Find where the given text appears and provide that cell's center as (x, y) coordinate. 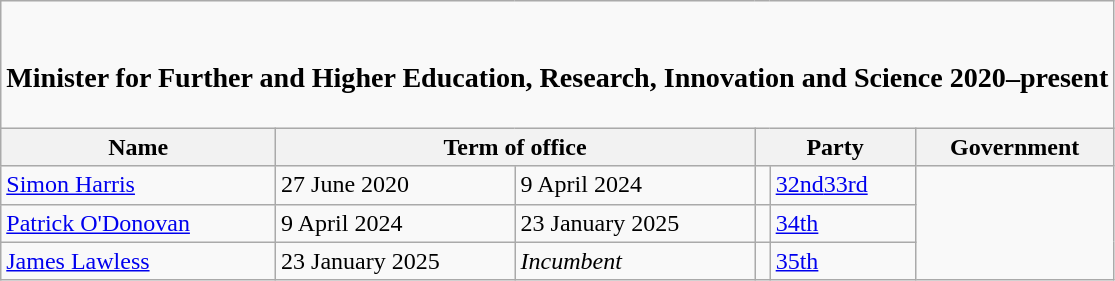
Incumbent (635, 261)
Party (836, 147)
Term of office (516, 147)
34th (842, 223)
Patrick O'Donovan (138, 223)
Government (1015, 147)
Simon Harris (138, 185)
James Lawless (138, 261)
35th (842, 261)
32nd33rd (842, 185)
Minister for Further and Higher Education, Research, Innovation and Science 2020–present (558, 64)
Name (138, 147)
27 June 2020 (396, 185)
